Locate the cell with the specified text and output its [X, Y] center coordinate. 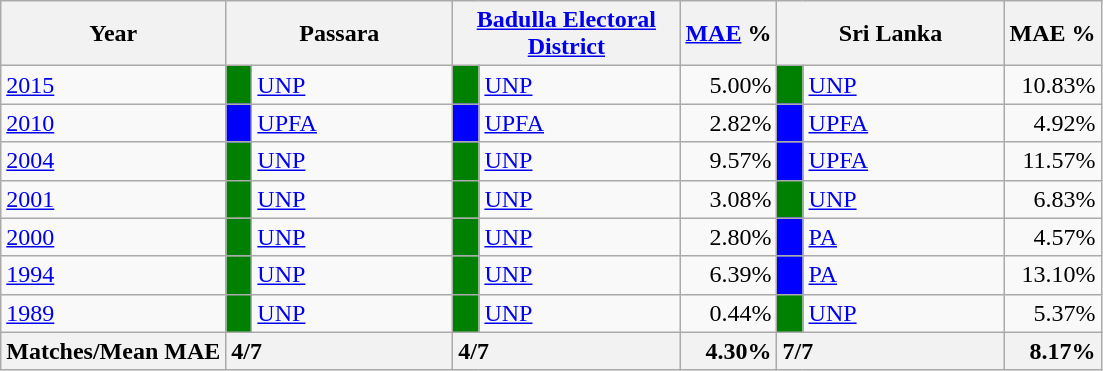
5.37% [1052, 313]
0.44% [728, 313]
2015 [114, 85]
13.10% [1052, 275]
2.82% [728, 123]
4.57% [1052, 237]
8.17% [1052, 351]
Year [114, 34]
6.39% [728, 275]
10.83% [1052, 85]
2.80% [728, 237]
3.08% [728, 199]
1989 [114, 313]
2000 [114, 237]
2001 [114, 199]
1994 [114, 275]
2004 [114, 161]
Matches/Mean MAE [114, 351]
4.92% [1052, 123]
Sri Lanka [890, 34]
9.57% [728, 161]
7/7 [890, 351]
11.57% [1052, 161]
6.83% [1052, 199]
5.00% [728, 85]
Passara [340, 34]
4.30% [728, 351]
Badulla Electoral District [566, 34]
2010 [114, 123]
